Return the (x, y) coordinate for the center point of the cell that contains the specified text.  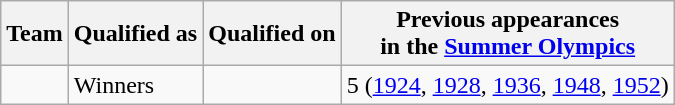
Previous appearancesin the Summer Olympics (508, 34)
5 (1924, 1928, 1936, 1948, 1952) (508, 85)
Qualified as (135, 34)
Winners (135, 85)
Team (35, 34)
Qualified on (272, 34)
